From the cell containing the given text, extract its center point as [X, Y] coordinate. 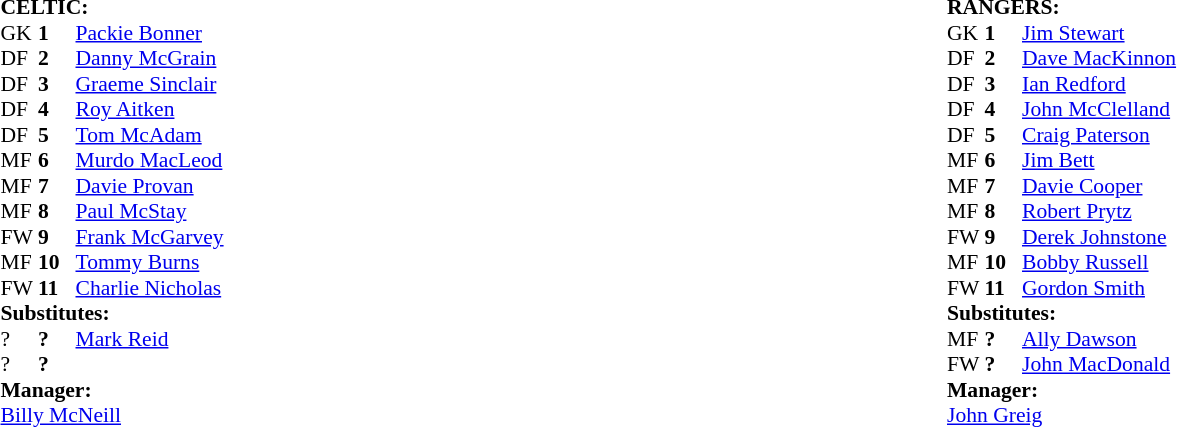
Derek Johnstone [1099, 237]
Jim Stewart [1099, 33]
Murdo MacLeod [150, 161]
Mark Reid [150, 339]
Davie Provan [150, 186]
Charlie Nicholas [150, 288]
Gordon Smith [1099, 288]
Packie Bonner [150, 33]
Ally Dawson [1099, 339]
Bobby Russell [1099, 263]
Danny McGrain [150, 59]
Roy Aitken [150, 109]
Paul McStay [150, 211]
Davie Cooper [1099, 186]
Graeme Sinclair [150, 84]
Robert Prytz [1099, 211]
Jim Bett [1099, 161]
Tommy Burns [150, 263]
Ian Redford [1099, 84]
Frank McGarvey [150, 237]
Craig Paterson [1099, 135]
John MacDonald [1099, 365]
John McClelland [1099, 109]
Tom McAdam [150, 135]
Dave MacKinnon [1099, 59]
